For the text-containing cell, return its midpoint in (x, y) coordinate format. 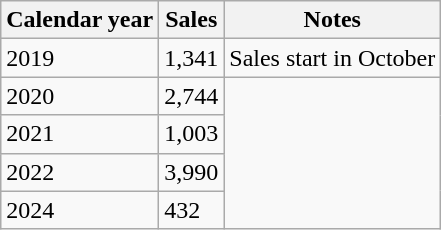
2019 (80, 58)
Sales start in October (332, 58)
Notes (332, 20)
Calendar year (80, 20)
2021 (80, 134)
2024 (80, 210)
3,990 (192, 172)
432 (192, 210)
2,744 (192, 96)
2022 (80, 172)
Sales (192, 20)
1,003 (192, 134)
1,341 (192, 58)
2020 (80, 96)
